Capture the cell that displays the provided text and extract its (x, y) central coordinate. 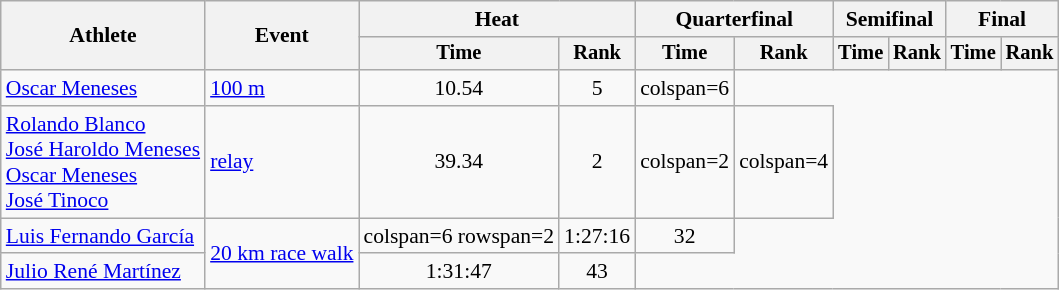
Oscar Meneses (103, 88)
Athlete (103, 36)
Heat (496, 19)
43 (597, 272)
relay (282, 162)
Semifinal (889, 19)
39.34 (458, 162)
Rolando BlancoJosé Haroldo MenesesOscar MenesesJosé Tinoco (103, 162)
Quarterfinal (734, 19)
5 (597, 88)
1:27:16 (597, 236)
Julio René Martínez (103, 272)
10.54 (458, 88)
1:31:47 (458, 272)
colspan=6 rowspan=2 (458, 236)
2 (597, 162)
colspan=2 (684, 162)
colspan=6 (684, 88)
colspan=4 (784, 162)
20 km race walk (282, 254)
Final (1002, 19)
100 m (282, 88)
32 (684, 236)
Luis Fernando García (103, 236)
Event (282, 36)
